Search for the cell housing the specified text and yield its [X, Y] center coordinate. 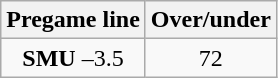
Pregame line [74, 20]
SMU –3.5 [74, 58]
72 [210, 58]
Over/under [210, 20]
